From the cell containing the given text, extract its center point as [X, Y] coordinate. 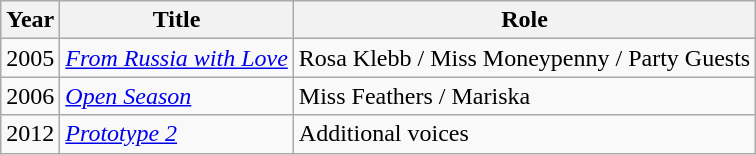
Open Season [177, 96]
From Russia with Love [177, 58]
Prototype 2 [177, 134]
2005 [30, 58]
2006 [30, 96]
Role [524, 20]
Additional voices [524, 134]
Rosa Klebb / Miss Moneypenny / Party Guests [524, 58]
Title [177, 20]
2012 [30, 134]
Year [30, 20]
Miss Feathers / Mariska [524, 96]
